From the cell containing the given text, extract its center point as (x, y) coordinate. 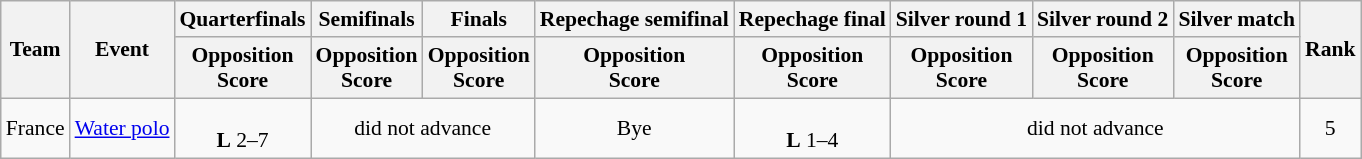
Rank (1330, 50)
Repechage semifinal (634, 19)
Silver match (1236, 19)
Silver round 2 (1102, 19)
Silver round 1 (962, 19)
France (36, 128)
Semifinals (367, 19)
Repechage final (812, 19)
Team (36, 50)
Event (122, 50)
Bye (634, 128)
Quarterfinals (243, 19)
5 (1330, 128)
L 1–4 (812, 128)
Water polo (122, 128)
Finals (479, 19)
L 2–7 (243, 128)
